Return (X, Y) of the center of cell containing provided text 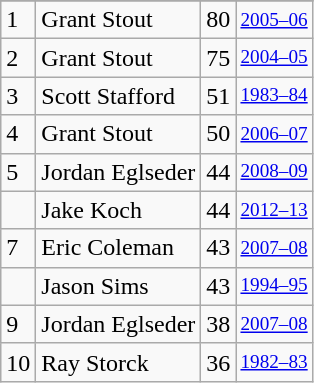
4 (18, 134)
Scott Stafford (118, 96)
2008–09 (274, 172)
9 (18, 324)
7 (18, 248)
Jason Sims (118, 286)
1983–84 (274, 96)
1982–83 (274, 362)
36 (218, 362)
Eric Coleman (118, 248)
3 (18, 96)
80 (218, 20)
2004–05 (274, 58)
2005–06 (274, 20)
2012–13 (274, 210)
75 (218, 58)
Jake Koch (118, 210)
1 (18, 20)
50 (218, 134)
1994–95 (274, 286)
38 (218, 324)
Ray Storck (118, 362)
10 (18, 362)
2006–07 (274, 134)
5 (18, 172)
51 (218, 96)
2 (18, 58)
